Capture the cell that displays the provided text and extract its (x, y) central coordinate. 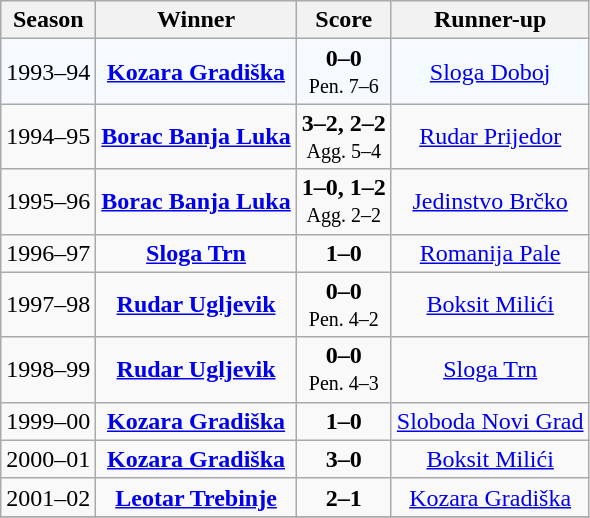
1996–97 (48, 253)
1994–95 (48, 136)
2000–01 (48, 459)
0–0Pen. 4–3 (344, 370)
Rudar Prijedor (490, 136)
0–0Pen. 4–2 (344, 304)
Winner (196, 20)
3–2, 2–2Agg. 5–4 (344, 136)
Season (48, 20)
2001–02 (48, 497)
Romanija Pale (490, 253)
1999–00 (48, 421)
1997–98 (48, 304)
3–0 (344, 459)
1998–99 (48, 370)
Leotar Trebinje (196, 497)
Score (344, 20)
1–0, 1–2Agg. 2–2 (344, 202)
Runner-up (490, 20)
1993–94 (48, 72)
Sloga Doboj (490, 72)
1995–96 (48, 202)
Sloboda Novi Grad (490, 421)
0–0Pen. 7–6 (344, 72)
2–1 (344, 497)
Jedinstvo Brčko (490, 202)
